Search for the cell housing the specified text and yield its (x, y) center coordinate. 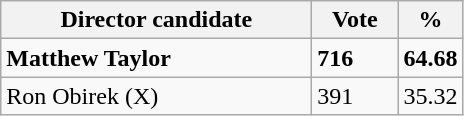
35.32 (430, 96)
716 (355, 58)
Matthew Taylor (156, 58)
% (430, 20)
Director candidate (156, 20)
Vote (355, 20)
Ron Obirek (X) (156, 96)
64.68 (430, 58)
391 (355, 96)
